Extract the [X, Y] coordinate from the center of the cell holding the provided text.  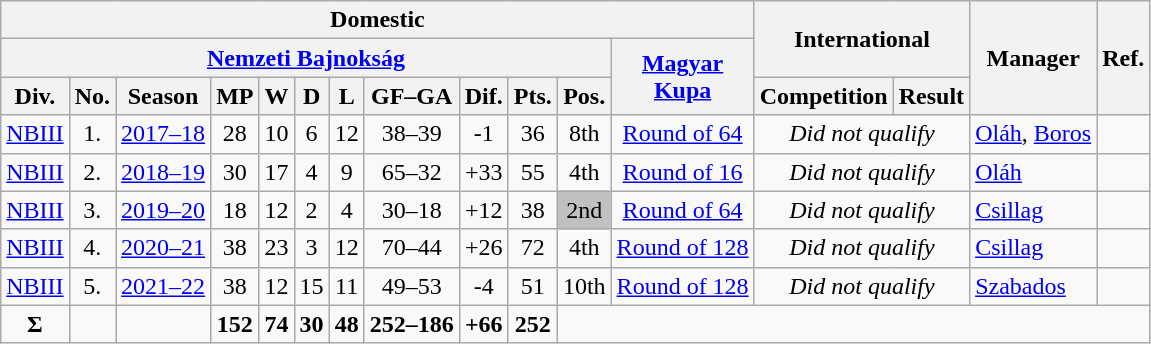
55 [532, 172]
Ref. [1124, 58]
48 [346, 324]
International [862, 39]
Domestic [378, 20]
10th [584, 286]
74 [276, 324]
-1 [484, 134]
Dif. [484, 96]
51 [532, 286]
72 [532, 248]
23 [276, 248]
+12 [484, 210]
-4 [484, 286]
15 [312, 286]
65–32 [412, 172]
Pos. [584, 96]
MP [235, 96]
3 [312, 248]
8th [584, 134]
49–53 [412, 286]
Div. [35, 96]
70–44 [412, 248]
2. [92, 172]
Round of 16 [682, 172]
3. [92, 210]
Nemzeti Bajnokság [306, 58]
Oláh, Boros [1034, 134]
2 [312, 210]
+26 [484, 248]
36 [532, 134]
Szabados [1034, 286]
4. [92, 248]
10 [276, 134]
1. [92, 134]
252 [532, 324]
11 [346, 286]
Competition [824, 96]
Σ [35, 324]
Pts. [532, 96]
+66 [484, 324]
38–39 [412, 134]
2018–19 [164, 172]
2020–21 [164, 248]
D [312, 96]
2021–22 [164, 286]
Season [164, 96]
GF–GA [412, 96]
W [276, 96]
17 [276, 172]
2019–20 [164, 210]
252–186 [412, 324]
Manager [1034, 58]
+33 [484, 172]
L [346, 96]
No. [92, 96]
18 [235, 210]
9 [346, 172]
30–18 [412, 210]
28 [235, 134]
6 [312, 134]
Oláh [1034, 172]
2017–18 [164, 134]
2nd [584, 210]
152 [235, 324]
Result [931, 96]
MagyarKupa [682, 77]
5. [92, 286]
